Return (X, Y) of the center of cell containing provided text 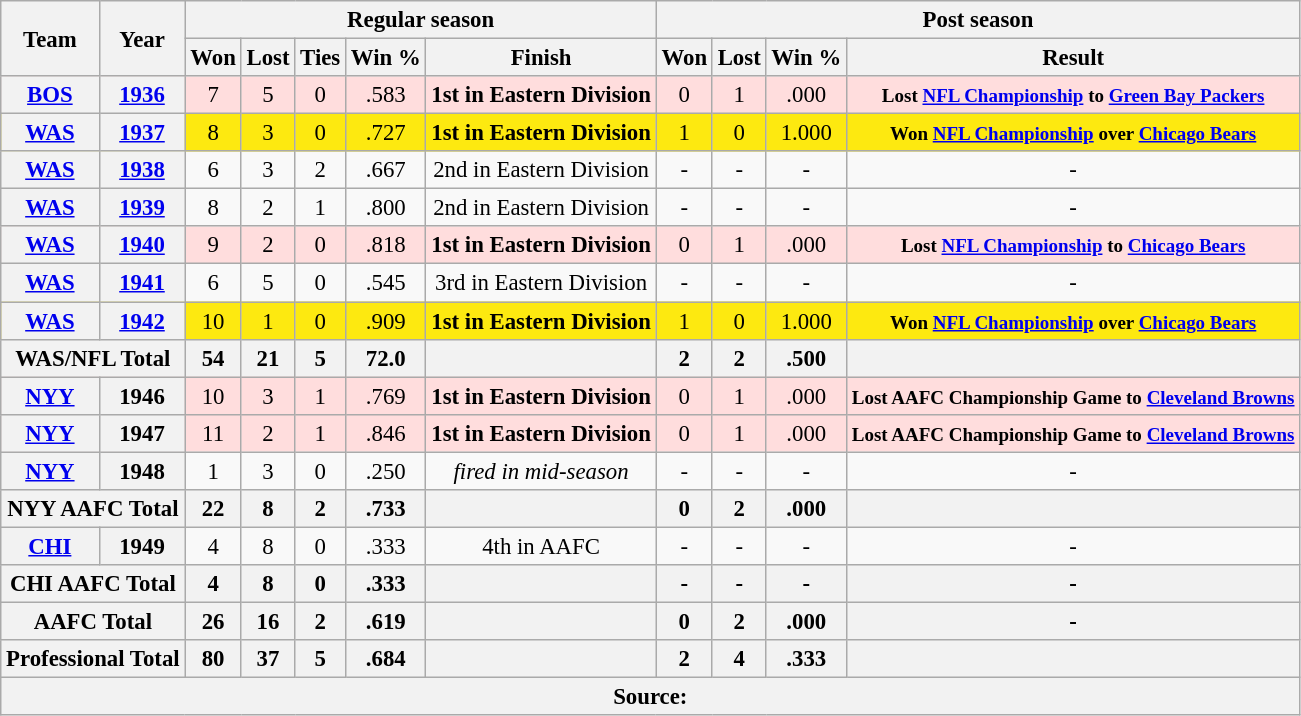
.733 (386, 509)
54 (213, 358)
1937 (142, 133)
7 (213, 95)
.545 (386, 283)
3rd in Eastern Division (541, 283)
.727 (386, 133)
fired in mid-season (541, 471)
NYY AAFC Total (93, 509)
80 (213, 659)
Result (1072, 58)
72.0 (386, 358)
CHI (50, 546)
16 (268, 621)
22 (213, 509)
.818 (386, 245)
Ties (320, 58)
1942 (142, 321)
Lost NFL Championship to Green Bay Packers (1072, 95)
11 (213, 433)
1948 (142, 471)
37 (268, 659)
.846 (386, 433)
.800 (386, 208)
4th in AAFC (541, 546)
Year (142, 38)
.250 (386, 471)
9 (213, 245)
1946 (142, 396)
.909 (386, 321)
Post season (978, 20)
.619 (386, 621)
.667 (386, 170)
BOS (50, 95)
Source: (650, 697)
1938 (142, 170)
1940 (142, 245)
.500 (806, 358)
.769 (386, 396)
Professional Total (93, 659)
1939 (142, 208)
Regular season (420, 20)
AAFC Total (93, 621)
21 (268, 358)
.684 (386, 659)
1936 (142, 95)
1947 (142, 433)
CHI AAFC Total (93, 584)
Finish (541, 58)
1949 (142, 546)
WAS/NFL Total (93, 358)
Team (50, 38)
1941 (142, 283)
26 (213, 621)
Lost NFL Championship to Chicago Bears (1072, 245)
.583 (386, 95)
